Provide the (x, y) coordinate of the cell's center where the given text is located.  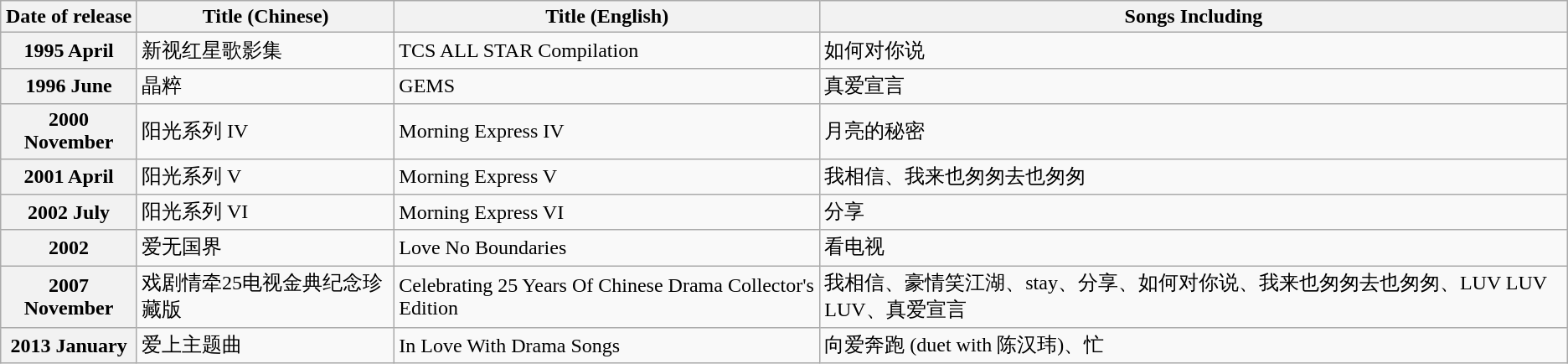
In Love With Drama Songs (607, 346)
我相信、我来也匆匆去也匆匆 (1194, 176)
阳光系列 IV (265, 131)
Celebrating 25 Years Of Chinese Drama Collector's Edition (607, 297)
阳光系列 VI (265, 213)
爱上主题曲 (265, 346)
2013 January (69, 346)
如何对你说 (1194, 50)
2001 April (69, 176)
新视红星歌影集 (265, 50)
分享 (1194, 213)
Title (Chinese) (265, 17)
Title (English) (607, 17)
1996 June (69, 86)
爱无国界 (265, 248)
Morning Express VI (607, 213)
Songs Including (1194, 17)
TCS ALL STAR Compilation (607, 50)
2002 July (69, 213)
阳光系列 V (265, 176)
1995 April (69, 50)
我相信、豪情笑江湖、stay、分享、如何对你说、我来也匆匆去也匆匆、LUV LUV LUV、真爱宣言 (1194, 297)
Love No Boundaries (607, 248)
月亮的秘密 (1194, 131)
晶粹 (265, 86)
看电视 (1194, 248)
戏剧情牵25电视金典纪念珍藏版 (265, 297)
真爱宣言 (1194, 86)
2007 November (69, 297)
2000 November (69, 131)
Date of release (69, 17)
2002 (69, 248)
Morning Express V (607, 176)
Morning Express IV (607, 131)
向爱奔跑 (duet with 陈汉玮)、忙 (1194, 346)
GEMS (607, 86)
